Locate the cell with the specified text and output its (X, Y) center coordinate. 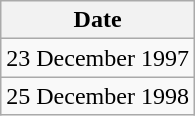
25 December 1998 (98, 96)
Date (98, 20)
23 December 1997 (98, 58)
